From the cell containing the given text, extract its center point as [X, Y] coordinate. 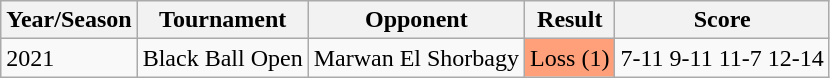
Score [722, 20]
Result [570, 20]
Loss (1) [570, 58]
Black Ball Open [222, 58]
Marwan El Shorbagy [416, 58]
Opponent [416, 20]
7-11 9-11 11-7 12-14 [722, 58]
Year/Season [69, 20]
2021 [69, 58]
Tournament [222, 20]
